Detect which cell encompasses the target text, then output its [x, y] center coordinate. 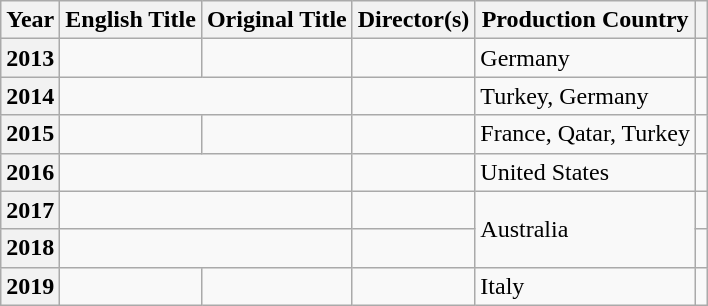
2015 [30, 134]
2016 [30, 172]
English Title [131, 20]
2019 [30, 286]
United States [586, 172]
Production Country [586, 20]
Italy [586, 286]
France, Qatar, Turkey [586, 134]
2014 [30, 96]
2017 [30, 210]
Director(s) [414, 20]
2013 [30, 58]
Australia [586, 229]
Turkey, Germany [586, 96]
2018 [30, 248]
Germany [586, 58]
Year [30, 20]
Original Title [276, 20]
